Identify which cell holds the provided text, then report its (x, y) central coordinate. 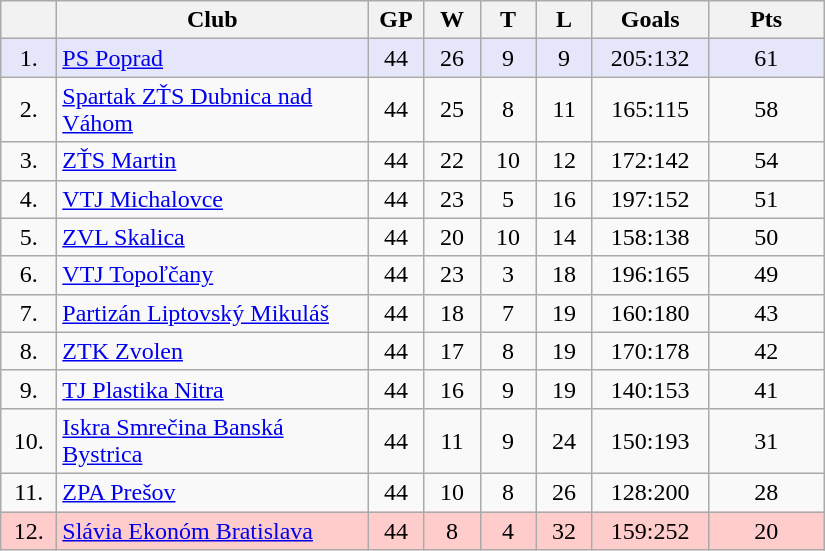
25 (452, 110)
TJ Plastika Nitra (212, 389)
160:180 (650, 313)
3. (29, 161)
Goals (650, 20)
11. (29, 492)
22 (452, 161)
5. (29, 237)
140:153 (650, 389)
28 (766, 492)
Spartak ZŤS Dubnica nad Váhom (212, 110)
150:193 (650, 440)
50 (766, 237)
2. (29, 110)
196:165 (650, 275)
17 (452, 351)
170:178 (650, 351)
42 (766, 351)
43 (766, 313)
Pts (766, 20)
14 (564, 237)
128:200 (650, 492)
T (508, 20)
GP (396, 20)
41 (766, 389)
4 (508, 531)
51 (766, 199)
197:152 (650, 199)
49 (766, 275)
32 (564, 531)
54 (766, 161)
9. (29, 389)
31 (766, 440)
172:142 (650, 161)
61 (766, 58)
159:252 (650, 531)
L (564, 20)
205:132 (650, 58)
7 (508, 313)
1. (29, 58)
3 (508, 275)
7. (29, 313)
ZVL Skalica (212, 237)
10. (29, 440)
6. (29, 275)
Slávia Ekonóm Bratislava (212, 531)
Partizán Liptovský Mikuláš (212, 313)
PS Poprad (212, 58)
Iskra Smrečina Banská Bystrica (212, 440)
ZŤS Martin (212, 161)
5 (508, 199)
W (452, 20)
12. (29, 531)
165:115 (650, 110)
158:138 (650, 237)
ZPA Prešov (212, 492)
24 (564, 440)
12 (564, 161)
8. (29, 351)
VTJ Michalovce (212, 199)
ZTK Zvolen (212, 351)
Club (212, 20)
VTJ Topoľčany (212, 275)
58 (766, 110)
4. (29, 199)
